Locate the cell with the specified text and output its [X, Y] center coordinate. 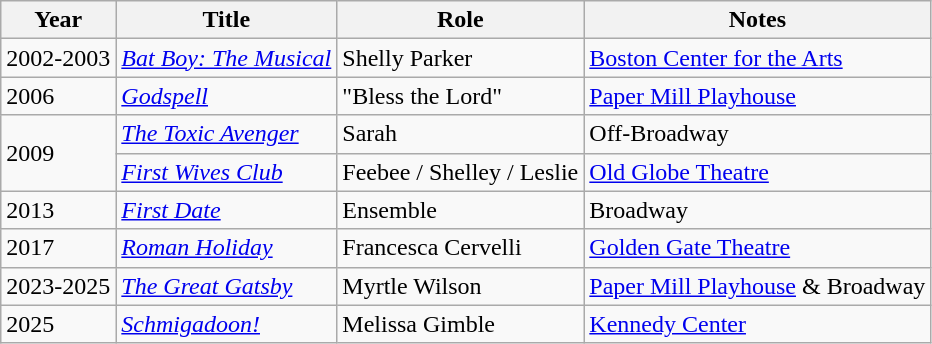
2023-2025 [58, 286]
Old Globe Theatre [758, 172]
Title [226, 20]
Ensemble [460, 210]
Golden Gate Theatre [758, 248]
2009 [58, 153]
Schmigadoon! [226, 324]
2013 [58, 210]
2006 [58, 96]
The Toxic Avenger [226, 134]
Notes [758, 20]
Bat Boy: The Musical [226, 58]
2017 [58, 248]
Sarah [460, 134]
2025 [58, 324]
Off-Broadway [758, 134]
Boston Center for the Arts [758, 58]
Role [460, 20]
Godspell [226, 96]
Paper Mill Playhouse & Broadway [758, 286]
Broadway [758, 210]
Francesca Cervelli [460, 248]
Melissa Gimble [460, 324]
"Bless the Lord" [460, 96]
Shelly Parker [460, 58]
First Wives Club [226, 172]
First Date [226, 210]
Roman Holiday [226, 248]
Myrtle Wilson [460, 286]
Feebee / Shelley / Leslie [460, 172]
Paper Mill Playhouse [758, 96]
Kennedy Center [758, 324]
Year [58, 20]
The Great Gatsby [226, 286]
2002-2003 [58, 58]
